Find where the given text appears and provide that cell's center as [x, y] coordinate. 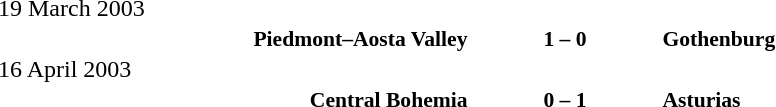
1 – 0 [564, 38]
